Return (x, y) of the center of cell containing provided text 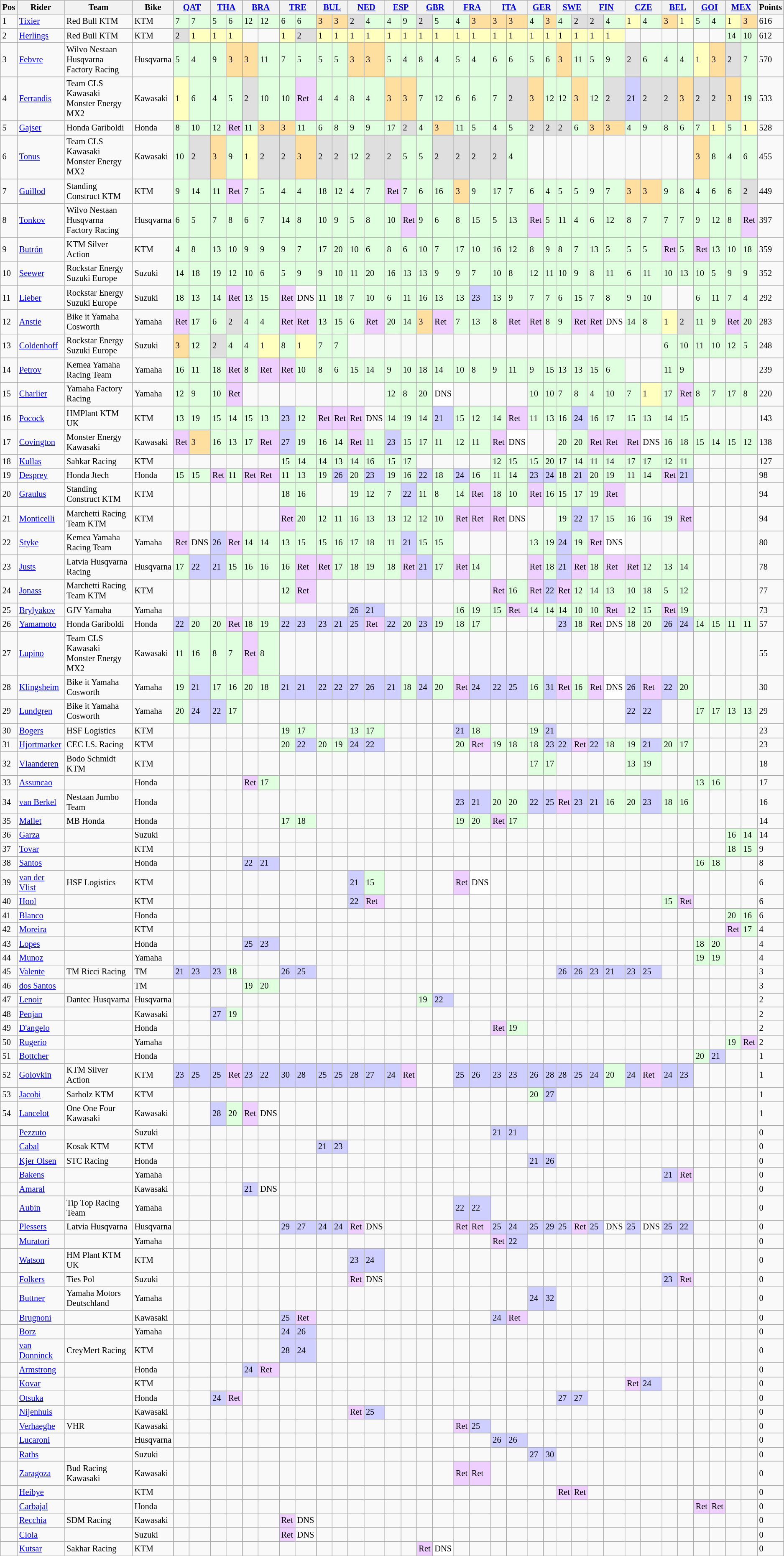
Guillod (41, 191)
Tixier (41, 21)
Lundgren (41, 711)
Yamamoto (41, 624)
MEX (741, 7)
Lancelot (41, 1114)
Honda Jtech (99, 475)
46 (9, 986)
Monticelli (41, 519)
Pocock (41, 418)
78 (771, 567)
Desprey (41, 475)
570 (771, 59)
Kovar (41, 1384)
Plessers (41, 1227)
Moreira (41, 930)
Sahkar Racing (99, 461)
Carbajal (41, 1507)
Cabal (41, 1147)
57 (771, 624)
51 (9, 1056)
Seewer (41, 273)
SDM Racing (99, 1520)
Recchia (41, 1520)
Kullas (41, 461)
Santos (41, 863)
33 (9, 783)
Zaragoza (41, 1473)
50 (9, 1042)
STC Racing (99, 1161)
Hool (41, 902)
Muratori (41, 1241)
Monster Energy Kawasaki (99, 442)
Pos (9, 7)
Bogers (41, 731)
Lopes (41, 944)
Sakhar Racing (99, 1548)
MB Honda (99, 821)
Anstie (41, 322)
Hjortmarker (41, 745)
Golovkin (41, 1075)
Amaral (41, 1189)
GJV Yamaha (99, 610)
Aubin (41, 1208)
CreyMert Racing (99, 1351)
Garza (41, 835)
Penjan (41, 1014)
Valente (41, 972)
TRE (298, 7)
55 (771, 653)
Kosak KTM (99, 1147)
47 (9, 1000)
Nijenhuis (41, 1412)
41 (9, 915)
FRA (472, 7)
Ciola (41, 1535)
Watson (41, 1260)
Bottcher (41, 1056)
Latvia Husqvarna Racing (99, 567)
Herlings (41, 36)
One One Four Kawasaki (99, 1114)
38 (9, 863)
127 (771, 461)
455 (771, 157)
Jacobi (41, 1094)
GER (542, 7)
van der Vlist (41, 882)
Heibye (41, 1492)
Folkers (41, 1279)
Rider (41, 7)
BEL (678, 7)
37 (9, 849)
Lenoir (41, 1000)
359 (771, 249)
40 (9, 902)
Yamaha Motors Deutschland (99, 1298)
SWE (572, 7)
533 (771, 99)
Brugnoni (41, 1318)
Latvia Husqvarna (99, 1227)
Otsuka (41, 1398)
Tonkov (41, 220)
dos Santos (41, 986)
77 (771, 591)
98 (771, 475)
39 (9, 882)
Ferrandis (41, 99)
CZE (643, 7)
35 (9, 821)
Yamaha Factory Racing (99, 394)
Justs (41, 567)
42 (9, 930)
Graulus (41, 494)
D'angelo (41, 1028)
Kjer Olsen (41, 1161)
292 (771, 298)
220 (771, 394)
Bodo Schmidt KTM (99, 764)
53 (9, 1094)
Klingsheim (41, 687)
34 (9, 802)
FIN (606, 7)
43 (9, 944)
Buttner (41, 1298)
Vlaanderen (41, 764)
352 (771, 273)
Rugerio (41, 1042)
Jonass (41, 591)
Brylyakov (41, 610)
van Donninck (41, 1351)
NED (366, 7)
Tovar (41, 849)
GOI (710, 7)
Bud Racing Kawasaki (99, 1473)
THA (226, 7)
Blanco (41, 915)
Assuncao (41, 783)
138 (771, 442)
Borz (41, 1331)
Armstrong (41, 1370)
Lucaroni (41, 1440)
Bakens (41, 1175)
239 (771, 370)
Kutsar (41, 1548)
BUL (332, 7)
Coldenhoff (41, 346)
HMPlant KTM UK (99, 418)
Raths (41, 1454)
Petrov (41, 370)
Charlier (41, 394)
Nestaan Jumbo Team (99, 802)
Styke (41, 543)
Sarholz KTM (99, 1094)
248 (771, 346)
CEC I.S. Racing (99, 745)
45 (9, 972)
528 (771, 128)
Tonus (41, 157)
73 (771, 610)
VHR (99, 1426)
ITA (509, 7)
Gajser (41, 128)
54 (9, 1114)
ESP (401, 7)
van Berkel (41, 802)
Points (771, 7)
52 (9, 1075)
Pezzuto (41, 1132)
283 (771, 322)
Covington (41, 442)
Butrón (41, 249)
36 (9, 835)
Dantec Husqvarna (99, 1000)
Verhaeghe (41, 1426)
397 (771, 220)
44 (9, 958)
TM Ricci Racing (99, 972)
Ties Pol (99, 1279)
Mallet (41, 821)
Tip Top Racing Team (99, 1208)
Team (99, 7)
Bike (153, 7)
616 (771, 21)
Lieber (41, 298)
QAT (192, 7)
GBR (435, 7)
Febvre (41, 59)
HM Plant KTM UK (99, 1260)
Munoz (41, 958)
143 (771, 418)
Lupino (41, 653)
49 (9, 1028)
449 (771, 191)
612 (771, 36)
BRA (260, 7)
80 (771, 543)
48 (9, 1014)
